Detect which cell encompasses the target text, then output its [X, Y] center coordinate. 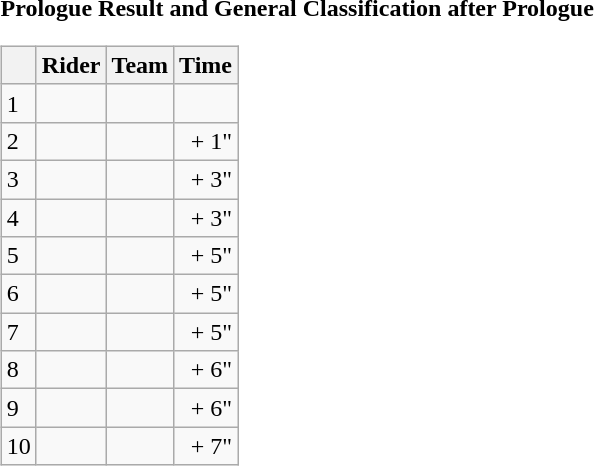
6 [18, 294]
Rider [71, 65]
8 [18, 370]
+ 1" [206, 141]
Time [206, 65]
7 [18, 332]
+ 7" [206, 446]
3 [18, 179]
10 [18, 446]
Team [140, 65]
5 [18, 256]
1 [18, 103]
9 [18, 408]
4 [18, 217]
2 [18, 141]
